Return (x, y) of the center of cell containing provided text 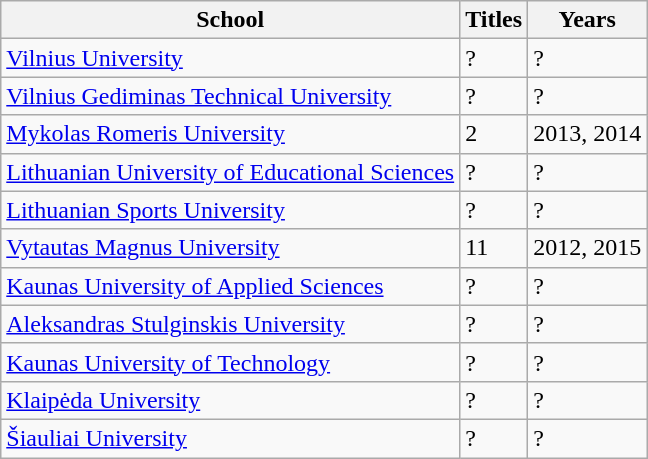
Titles (494, 20)
2 (494, 134)
Vytautas Magnus University (230, 248)
Lithuanian Sports University (230, 210)
11 (494, 248)
Vilnius University (230, 58)
Šiauliai University (230, 438)
Aleksandras Stulginskis University (230, 324)
2012, 2015 (588, 248)
Klaipėda University (230, 400)
Years (588, 20)
Vilnius Gediminas Technical University (230, 96)
Lithuanian University of Educational Sciences (230, 172)
Mykolas Romeris University (230, 134)
Kaunas University of Technology (230, 362)
Kaunas University of Applied Sciences (230, 286)
2013, 2014 (588, 134)
School (230, 20)
